Search for the cell housing the specified text and yield its (x, y) center coordinate. 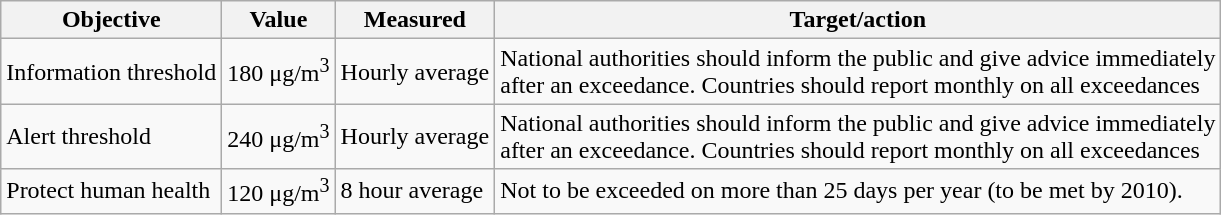
Objective (112, 20)
Target/action (858, 20)
8 hour average (415, 192)
Measured (415, 20)
Alert threshold (112, 136)
240 μg/m3 (278, 136)
Not to be exceeded on more than 25 days per year (to be met by 2010). (858, 192)
Protect human health (112, 192)
Information threshold (112, 72)
120 μg/m3 (278, 192)
Value (278, 20)
180 μg/m3 (278, 72)
